Output the (X, Y) coordinate of the center of the cell containing the given text.  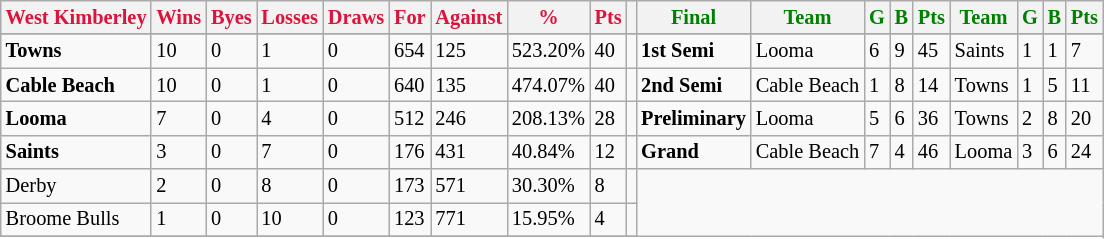
1st Semi (694, 51)
Wins (178, 17)
512 (410, 118)
Byes (231, 17)
523.20% (548, 51)
For (410, 17)
474.07% (548, 85)
30.30% (548, 186)
571 (468, 186)
135 (468, 85)
% (548, 17)
Broome Bulls (76, 219)
40.84% (548, 152)
Final (694, 17)
36 (932, 118)
208.13% (548, 118)
771 (468, 219)
Derby (76, 186)
11 (1084, 85)
Draws (356, 17)
654 (410, 51)
28 (608, 118)
173 (410, 186)
West Kimberley (76, 17)
9 (902, 51)
Losses (289, 17)
123 (410, 219)
14 (932, 85)
246 (468, 118)
125 (468, 51)
24 (1084, 152)
15.95% (548, 219)
46 (932, 152)
640 (410, 85)
20 (1084, 118)
431 (468, 152)
176 (410, 152)
12 (608, 152)
45 (932, 51)
Against (468, 17)
2nd Semi (694, 85)
Preliminary (694, 118)
Grand (694, 152)
